Identify which cell holds the provided text, then report its [x, y] central coordinate. 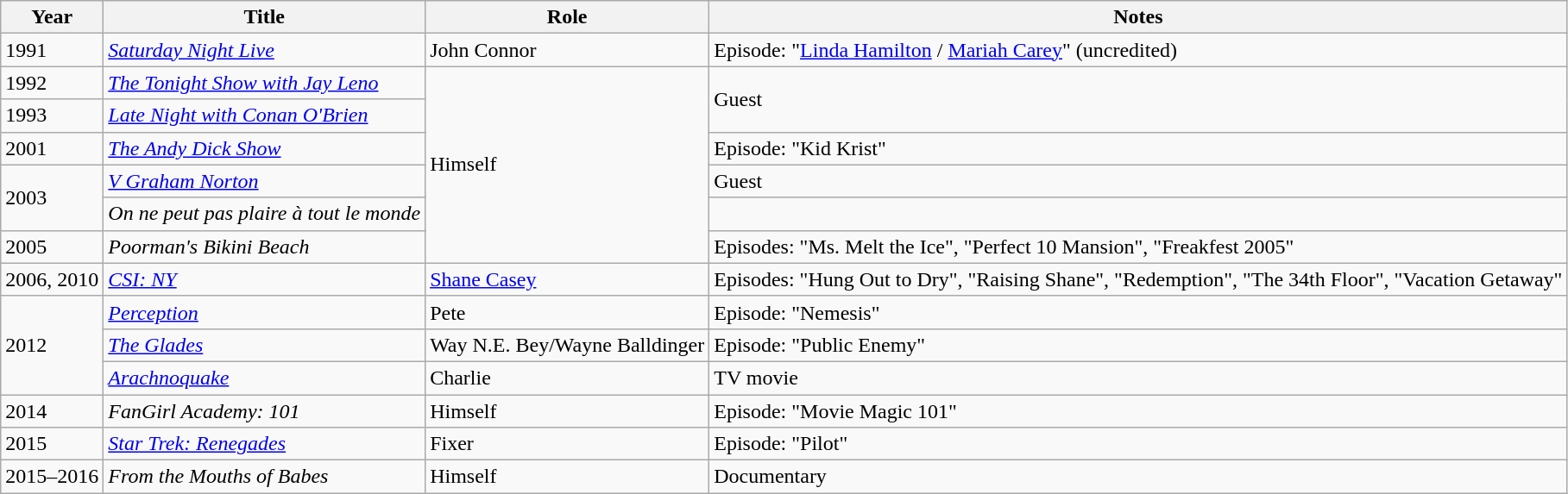
Pete [568, 312]
On ne peut pas plaire à tout le monde [264, 214]
Charlie [568, 378]
1993 [52, 116]
2001 [52, 148]
Role [568, 17]
2012 [52, 345]
Episode: "Pilot" [1138, 444]
The Andy Dick Show [264, 148]
Way N.E. Bey/Wayne Balldinger [568, 345]
Year [52, 17]
Episodes: "Hung Out to Dry", "Raising Shane", "Redemption", "The 34th Floor", "Vacation Getaway" [1138, 279]
1991 [52, 50]
TV movie [1138, 378]
Poorman's Bikini Beach [264, 247]
Episode: "Nemesis" [1138, 312]
2015–2016 [52, 477]
Arachnoquake [264, 378]
Episode: "Kid Krist" [1138, 148]
Saturday Night Live [264, 50]
2014 [52, 411]
Fixer [568, 444]
The Tonight Show with Jay Leno [264, 83]
Episode: "Public Enemy" [1138, 345]
V Graham Norton [264, 181]
CSI: NY [264, 279]
2005 [52, 247]
Late Night with Conan O'Brien [264, 116]
The Glades [264, 345]
From the Mouths of Babes [264, 477]
John Connor [568, 50]
1992 [52, 83]
FanGirl Academy: 101 [264, 411]
Notes [1138, 17]
2015 [52, 444]
Episode: "Movie Magic 101" [1138, 411]
Title [264, 17]
Episode: "Linda Hamilton / Mariah Carey" (uncredited) [1138, 50]
Shane Casey [568, 279]
Star Trek: Renegades [264, 444]
Documentary [1138, 477]
2006, 2010 [52, 279]
Perception [264, 312]
2003 [52, 197]
Episodes: "Ms. Melt the Ice", "Perfect 10 Mansion", "Freakfest 2005" [1138, 247]
